Extract the (X, Y) coordinate from the center of the cell holding the provided text.  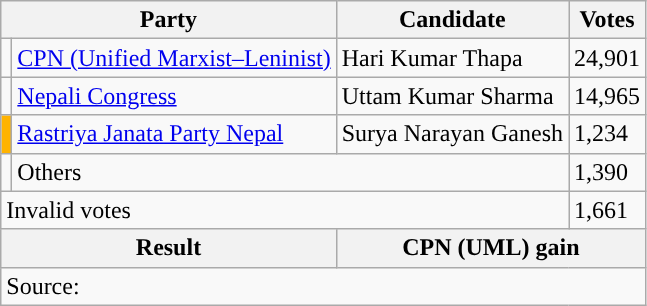
Invalid votes (285, 210)
Hari Kumar Thapa (452, 58)
Candidate (452, 20)
Party (168, 20)
1,661 (606, 210)
Surya Narayan Ganesh (452, 134)
Uttam Kumar Sharma (452, 96)
14,965 (606, 96)
1,390 (606, 172)
Others (290, 172)
CPN (UML) gain (490, 248)
CPN (Unified Marxist–Leninist) (174, 58)
1,234 (606, 134)
Nepali Congress (174, 96)
Votes (606, 20)
Result (168, 248)
Rastriya Janata Party Nepal (174, 134)
Source: (324, 286)
24,901 (606, 58)
